Capture the cell that displays the provided text and extract its (X, Y) central coordinate. 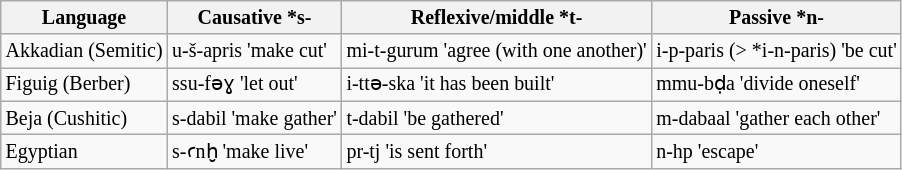
i-ttə-ska 'it has been built' (497, 84)
Beja (Cushitic) (84, 118)
Passive *n- (776, 18)
i-p-paris (> *i-n-paris) 'be cut' (776, 52)
n-hp 'escape' (776, 152)
ssu-fəɣ 'let out' (254, 84)
Reflexive/middle *t- (497, 18)
Akkadian (Semitic) (84, 52)
Figuig (Berber) (84, 84)
Egyptian (84, 152)
Language (84, 18)
u-š-apris 'make cut' (254, 52)
m-dabaal 'gather each other' (776, 118)
s-dabil 'make gather' (254, 118)
pr-tj 'is sent forth' (497, 152)
mmu-bḍa 'divide oneself' (776, 84)
Causative *s- (254, 18)
s-ꜥnḫ 'make live' (254, 152)
t-dabil 'be gathered' (497, 118)
mi-t-gurum 'agree (with one another)' (497, 52)
